Return [X, Y] of the center of cell containing provided text 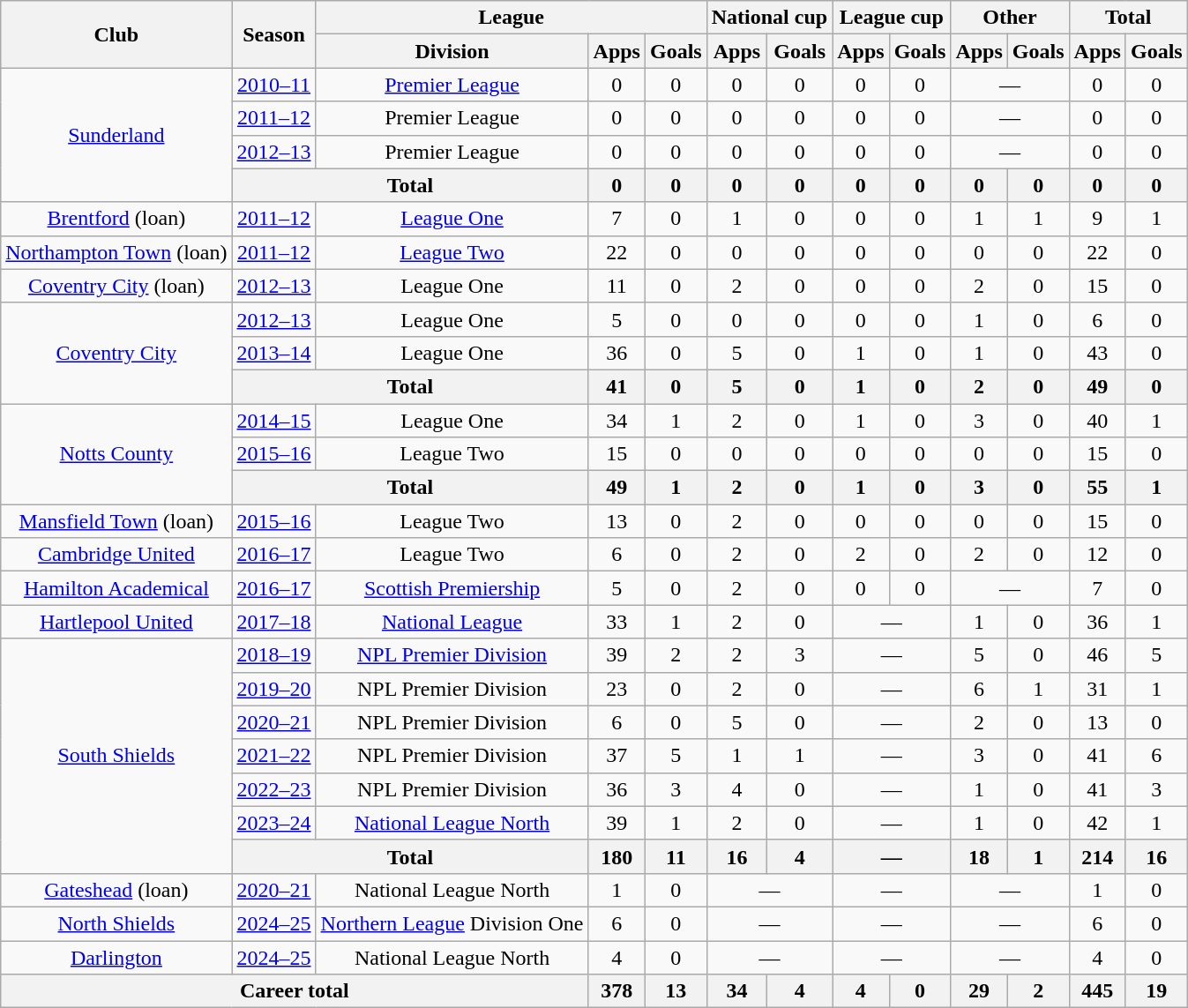
Brentford (loan) [116, 219]
Coventry City (loan) [116, 286]
2013–14 [273, 353]
Notts County [116, 454]
19 [1156, 991]
180 [616, 856]
55 [1097, 488]
2018–19 [273, 655]
31 [1097, 689]
2022–23 [273, 789]
42 [1097, 823]
2021–22 [273, 756]
Scottish Premiership [452, 588]
National cup [769, 18]
Hartlepool United [116, 622]
Club [116, 34]
445 [1097, 991]
Other [1010, 18]
23 [616, 689]
33 [616, 622]
43 [1097, 353]
2014–15 [273, 421]
Northern League Division One [452, 923]
29 [979, 991]
Division [452, 51]
Gateshead (loan) [116, 890]
Career total [295, 991]
9 [1097, 219]
League cup [892, 18]
South Shields [116, 756]
Northampton Town (loan) [116, 252]
League [512, 18]
Coventry City [116, 353]
National League [452, 622]
37 [616, 756]
46 [1097, 655]
Season [273, 34]
2019–20 [273, 689]
Hamilton Academical [116, 588]
Cambridge United [116, 555]
12 [1097, 555]
Darlington [116, 957]
2010–11 [273, 85]
North Shields [116, 923]
2017–18 [273, 622]
Sunderland [116, 135]
18 [979, 856]
Mansfield Town (loan) [116, 521]
214 [1097, 856]
2023–24 [273, 823]
378 [616, 991]
40 [1097, 421]
